From the cell containing the given text, extract its center point as [X, Y] coordinate. 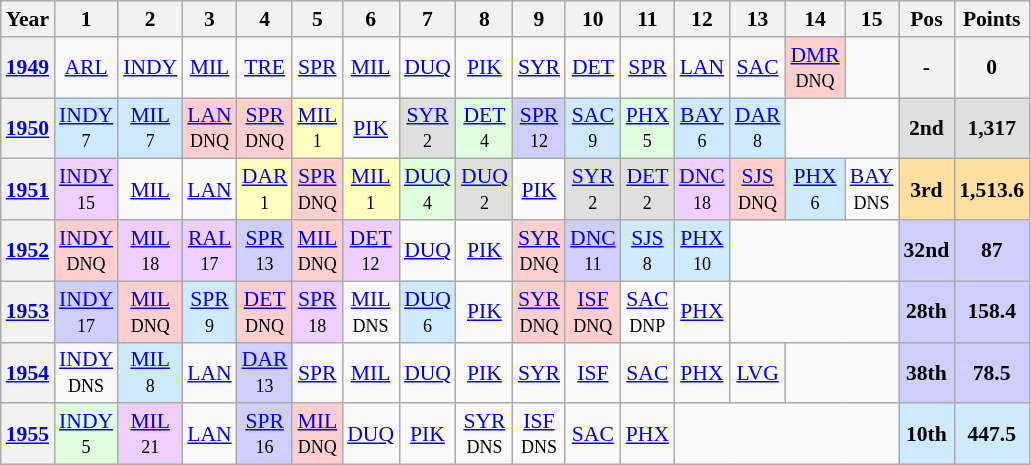
158.4 [992, 312]
Pos [926, 19]
LANDNQ [209, 128]
SPR13 [265, 250]
RAL17 [209, 250]
10th [926, 434]
SACDNP [648, 312]
INDY15 [86, 190]
DAR1 [265, 190]
0 [992, 68]
Year [28, 19]
INDYDNQ [86, 250]
1 [86, 19]
3 [209, 19]
DET2 [648, 190]
447.5 [992, 434]
11 [648, 19]
SJSDNQ [758, 190]
PHX10 [702, 250]
15 [872, 19]
MIL8 [150, 372]
INDYDNS [86, 372]
SPR16 [265, 434]
SJS8 [648, 250]
INDY5 [86, 434]
MIL21 [150, 434]
ISFDNS [539, 434]
28th [926, 312]
87 [992, 250]
BAY6 [702, 128]
6 [370, 19]
DMRDNQ [814, 68]
DUQ2 [484, 190]
DAR8 [758, 128]
13 [758, 19]
ISF [593, 372]
DETDNQ [265, 312]
TRE [265, 68]
DET [593, 68]
ARL [86, 68]
8 [484, 19]
MIL18 [150, 250]
3rd [926, 190]
78.5 [992, 372]
2 [150, 19]
DUQ6 [428, 312]
4 [265, 19]
DNC18 [702, 190]
INDY17 [86, 312]
1949 [28, 68]
MIL7 [150, 128]
SPR9 [209, 312]
ISFDNQ [593, 312]
1953 [28, 312]
INDY7 [86, 128]
DNC11 [593, 250]
SPR12 [539, 128]
DET12 [370, 250]
1950 [28, 128]
BAYDNS [872, 190]
9 [539, 19]
10 [593, 19]
32nd [926, 250]
PHX6 [814, 190]
1,513.6 [992, 190]
12 [702, 19]
38th [926, 372]
INDY [150, 68]
Points [992, 19]
PHX5 [648, 128]
DAR13 [265, 372]
1,317 [992, 128]
1954 [28, 372]
SPR18 [317, 312]
1955 [28, 434]
SYRDNS [484, 434]
1951 [28, 190]
DUQ4 [428, 190]
5 [317, 19]
2nd [926, 128]
MILDNS [370, 312]
SAC9 [593, 128]
7 [428, 19]
14 [814, 19]
LVG [758, 372]
- [926, 68]
DET4 [484, 128]
1952 [28, 250]
